Capture the cell that displays the provided text and extract its [x, y] central coordinate. 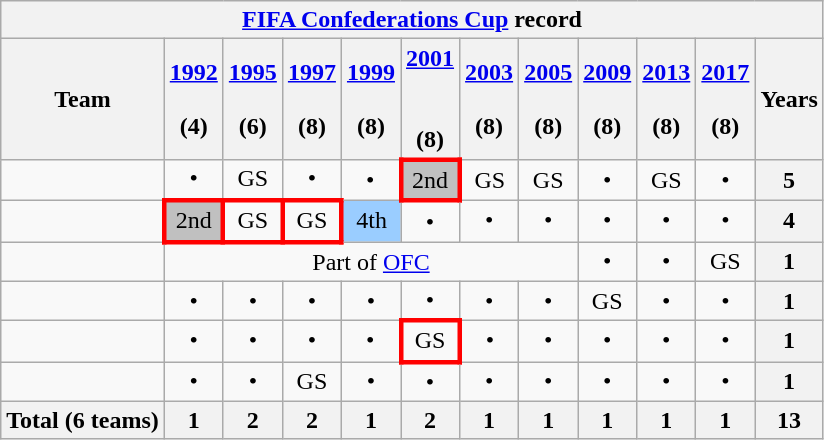
Total (6 teams) [83, 420]
Years [789, 100]
1997(8) [312, 100]
2003(8) [490, 100]
1999(8) [370, 100]
4th [370, 220]
5 [789, 180]
1992(4) [194, 100]
Part of OFC [370, 262]
2005(8) [548, 100]
2017(8) [726, 100]
2013(8) [666, 100]
2001(8) [430, 100]
4 [789, 220]
Team [83, 100]
13 [789, 420]
2009(8) [608, 100]
FIFA Confederations Cup record [412, 20]
1995(6) [252, 100]
